Output the (X, Y) coordinate of the center of the cell containing the given text.  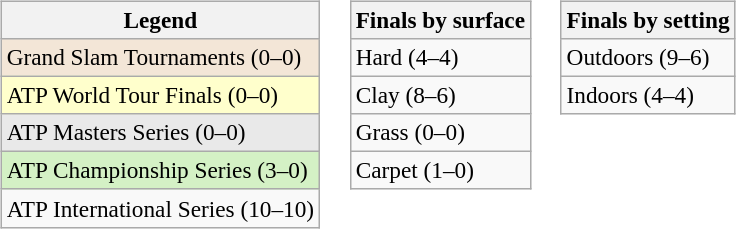
Carpet (1–0) (440, 171)
Indoors (4–4) (648, 95)
Finals by setting (648, 20)
Grand Slam Tournaments (0–0) (160, 57)
Grass (0–0) (440, 133)
Outdoors (9–6) (648, 57)
ATP World Tour Finals (0–0) (160, 95)
Legend (160, 20)
Hard (4–4) (440, 57)
ATP Championship Series (3–0) (160, 171)
ATP International Series (10–10) (160, 208)
Clay (8–6) (440, 95)
Finals by surface (440, 20)
ATP Masters Series (0–0) (160, 133)
